Detect which cell encompasses the target text, then output its (X, Y) center coordinate. 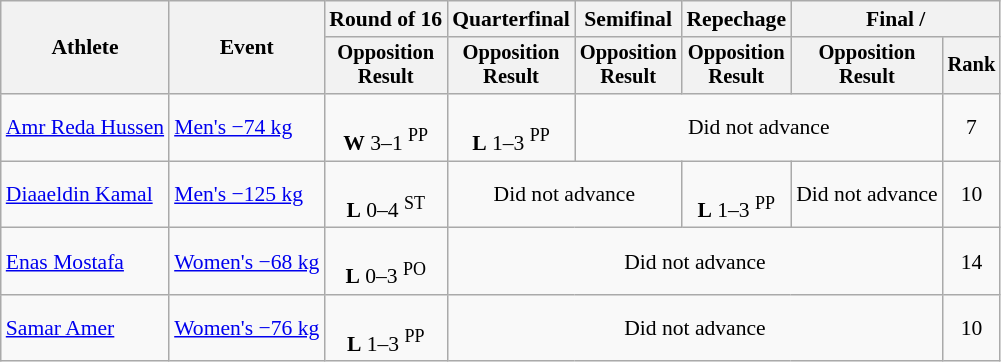
Enas Mostafa (85, 262)
Athlete (85, 48)
Final / (896, 19)
7 (972, 128)
Semifinal (628, 19)
W 3–1 PP (386, 128)
Men's −125 kg (246, 194)
L 0–3 PO (386, 262)
Quarterfinal (511, 19)
Amr Reda Hussen (85, 128)
14 (972, 262)
Event (246, 48)
Men's −74 kg (246, 128)
Repechage (736, 19)
Samar Amer (85, 328)
Women's −68 kg (246, 262)
Rank (972, 66)
L 0–4 ST (386, 194)
Women's −76 kg (246, 328)
Diaaeldin Kamal (85, 194)
Round of 16 (386, 19)
